Pinpoint the cell where the given text exists, returning its (x, y) midpoint coordinate. 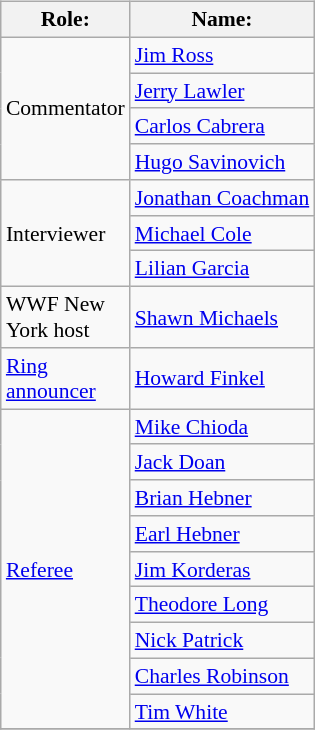
Role: (66, 20)
Ring announcer (66, 378)
Interviewer (66, 234)
Jim Korderas (222, 569)
Commentator (66, 108)
Name: (222, 20)
Hugo Savinovich (222, 162)
Michael Cole (222, 233)
Carlos Cabrera (222, 126)
Jonathan Coachman (222, 198)
Jack Doan (222, 462)
Jim Ross (222, 55)
Tim White (222, 712)
Referee (66, 570)
Nick Patrick (222, 641)
Brian Hebner (222, 498)
Shawn Michaels (222, 318)
Mike Chioda (222, 427)
Jerry Lawler (222, 91)
Lilian Garcia (222, 269)
Theodore Long (222, 605)
Earl Hebner (222, 534)
Charles Robinson (222, 676)
Howard Finkel (222, 378)
WWF New York host (66, 318)
